Detect which cell encompasses the target text, then output its (x, y) center coordinate. 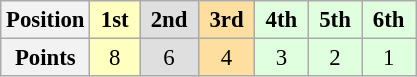
4 (226, 58)
6th (389, 20)
2 (335, 58)
4th (282, 20)
6 (170, 58)
Points (46, 58)
1st (115, 20)
Position (46, 20)
8 (115, 58)
1 (389, 58)
3 (282, 58)
5th (335, 20)
3rd (226, 20)
2nd (170, 20)
